Detect which cell encompasses the target text, then output its [X, Y] center coordinate. 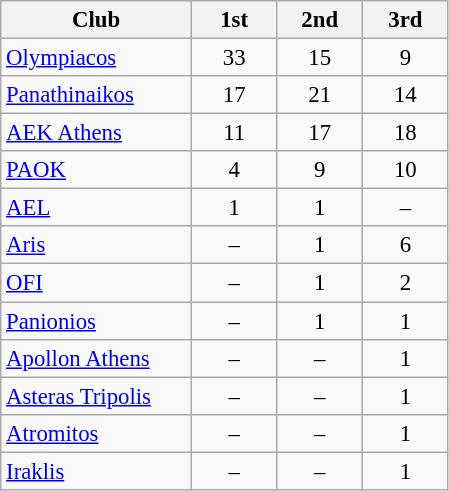
14 [406, 95]
Panionios [96, 321]
6 [406, 245]
18 [406, 133]
AEK Athens [96, 133]
Apollon Athens [96, 358]
AEL [96, 208]
Asteras Tripolis [96, 396]
OFI [96, 283]
Iraklis [96, 471]
10 [406, 170]
Olympiacos [96, 58]
4 [234, 170]
3rd [406, 20]
Panathinaikos [96, 95]
Club [96, 20]
Atromitos [96, 433]
Aris [96, 245]
2 [406, 283]
15 [320, 58]
PAOK [96, 170]
2nd [320, 20]
11 [234, 133]
33 [234, 58]
1st [234, 20]
21 [320, 95]
